Find where the given text appears and provide that cell's center as (x, y) coordinate. 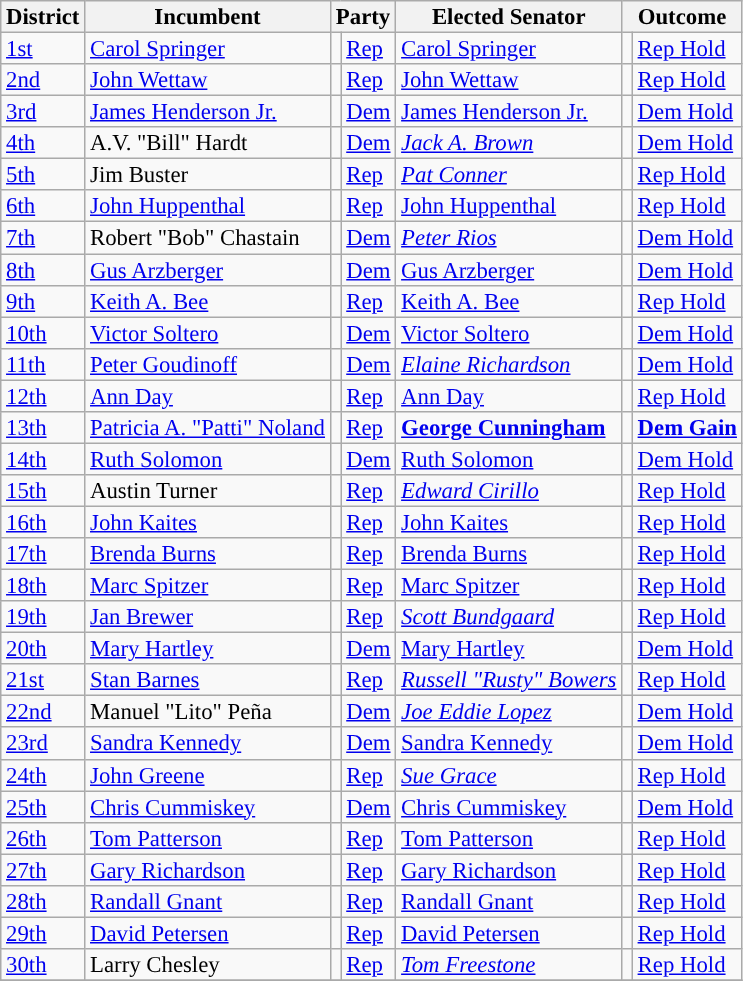
A.V. "Bill" Hardt (208, 143)
3rd (43, 112)
11th (43, 364)
Jack A. Brown (509, 143)
Jim Buster (208, 175)
Austin Turner (208, 491)
27th (43, 870)
Patricia A. "Patti" Noland (208, 428)
Edward Cirillo (509, 491)
10th (43, 333)
George Cunningham (509, 428)
4th (43, 143)
6th (43, 206)
8th (43, 270)
29th (43, 933)
Elected Senator (509, 17)
District (43, 17)
John Greene (208, 775)
28th (43, 902)
Stan Barnes (208, 680)
17th (43, 554)
Dem Gain (687, 428)
1st (43, 49)
19th (43, 617)
Scott Bundgaard (509, 617)
7th (43, 238)
Elaine Richardson (509, 364)
12th (43, 396)
21st (43, 680)
Incumbent (208, 17)
9th (43, 301)
16th (43, 522)
2nd (43, 80)
Party (362, 17)
Peter Rios (509, 238)
Larry Chesley (208, 965)
13th (43, 428)
Tom Freestone (509, 965)
22nd (43, 712)
20th (43, 649)
Sue Grace (509, 775)
Jan Brewer (208, 617)
5th (43, 175)
14th (43, 459)
Peter Goudinoff (208, 364)
Robert "Bob" Chastain (208, 238)
30th (43, 965)
23rd (43, 744)
Outcome (682, 17)
Russell "Rusty" Bowers (509, 680)
Manuel "Lito" Peña (208, 712)
24th (43, 775)
15th (43, 491)
Pat Conner (509, 175)
Joe Eddie Lopez (509, 712)
25th (43, 807)
26th (43, 838)
18th (43, 586)
